Determine the [X, Y] coordinate at the center of the cell enclosing the given text.  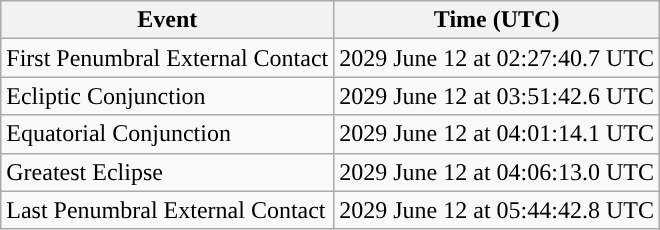
Ecliptic Conjunction [168, 96]
Time (UTC) [497, 20]
Equatorial Conjunction [168, 134]
2029 June 12 at 02:27:40.7 UTC [497, 58]
2029 June 12 at 04:01:14.1 UTC [497, 134]
Greatest Eclipse [168, 172]
First Penumbral External Contact [168, 58]
2029 June 12 at 05:44:42.8 UTC [497, 210]
Last Penumbral External Contact [168, 210]
Event [168, 20]
2029 June 12 at 03:51:42.6 UTC [497, 96]
2029 June 12 at 04:06:13.0 UTC [497, 172]
